Scan for the cell matching the given text and deliver its (x, y) coordinate at center. 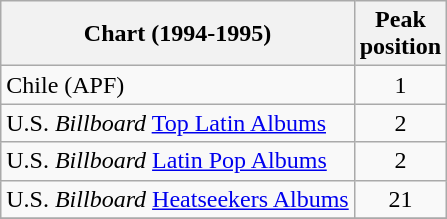
Peakposition (400, 34)
U.S. Billboard Latin Pop Albums (178, 161)
21 (400, 199)
Chile (APF) (178, 85)
U.S. Billboard Heatseekers Albums (178, 199)
Chart (1994-1995) (178, 34)
U.S. Billboard Top Latin Albums (178, 123)
1 (400, 85)
